Locate the cell with the specified text and output its (x, y) center coordinate. 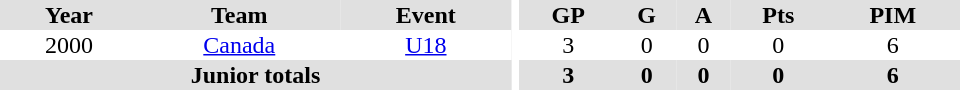
GP (568, 15)
G (646, 15)
2000 (69, 45)
Canada (240, 45)
PIM (893, 15)
A (704, 15)
Junior totals (256, 75)
U18 (426, 45)
Year (69, 15)
Event (426, 15)
Pts (778, 15)
Team (240, 15)
